Return (X, Y) of the center of cell containing provided text 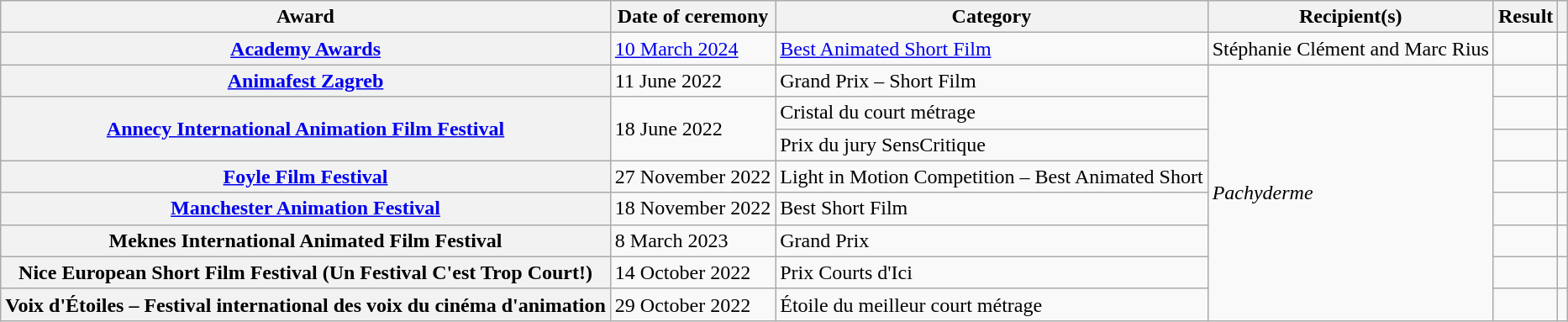
Foyle Film Festival (306, 177)
10 March 2024 (692, 49)
Cristal du court métrage (992, 113)
Best Short Film (992, 209)
14 October 2022 (692, 272)
Category (992, 17)
Stéphanie Clément and Marc Rius (1350, 49)
Light in Motion Competition – Best Animated Short (992, 177)
Award (306, 17)
18 November 2022 (692, 209)
Grand Prix (992, 240)
Animafest Zagreb (306, 81)
11 June 2022 (692, 81)
Date of ceremony (692, 17)
Prix Courts d'Ici (992, 272)
Pachyderme (1350, 193)
Étoile du meilleur court métrage (992, 304)
Meknes International Animated Film Festival (306, 240)
Prix du jury SensCritique (992, 145)
27 November 2022 (692, 177)
29 October 2022 (692, 304)
18 June 2022 (692, 129)
Recipient(s) (1350, 17)
Manchester Animation Festival (306, 209)
Academy Awards (306, 49)
8 March 2023 (692, 240)
Grand Prix – Short Film (992, 81)
Voix d'Étoiles – Festival international des voix du cinéma d'animation (306, 304)
Result (1525, 17)
Nice European Short Film Festival (Un Festival C'est Trop Court!) (306, 272)
Annecy International Animation Film Festival (306, 129)
Best Animated Short Film (992, 49)
